From the cell containing the given text, extract its center point as [x, y] coordinate. 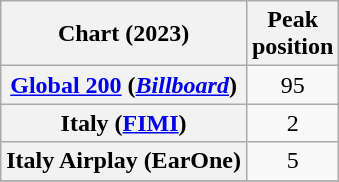
2 [292, 123]
Peakposition [292, 34]
Chart (2023) [124, 34]
Italy (FIMI) [124, 123]
Global 200 (Billboard) [124, 85]
5 [292, 161]
Italy Airplay (EarOne) [124, 161]
95 [292, 85]
